Return [X, Y] of the center of cell containing provided text 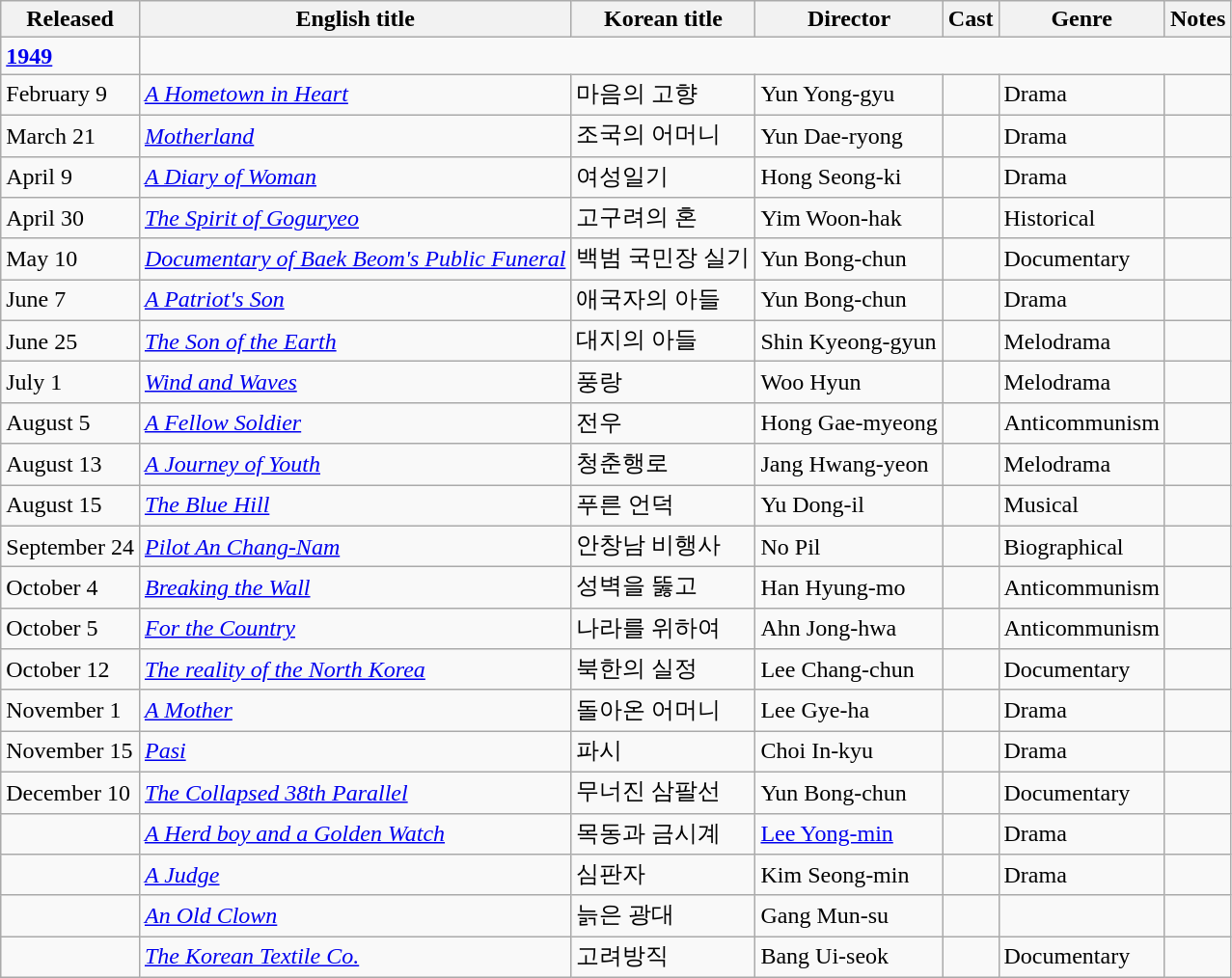
Bang Ui-seok [849, 957]
March 21 [70, 135]
The Korean Textile Co. [355, 957]
Lee Yong-min [849, 833]
Lee Chang-chun [849, 669]
April 9 [70, 177]
전우 [664, 422]
A Patriot's Son [355, 301]
Historical [1081, 218]
No Pil [849, 546]
파시 [664, 752]
Wind and Waves [355, 382]
November 1 [70, 710]
Musical [1081, 505]
심판자 [664, 876]
Kim Seong-min [849, 876]
백범 국민장 실기 [664, 258]
May 10 [70, 258]
Korean title [664, 19]
English title [355, 19]
풍랑 [664, 382]
청춘행로 [664, 465]
Gang Mun-su [849, 916]
안창남 비행사 [664, 546]
June 7 [70, 301]
성벽을 뚫고 [664, 588]
Yim Woon-hak [849, 218]
애국자의 아들 [664, 301]
October 12 [70, 669]
A Herd boy and a Golden Watch [355, 833]
April 30 [70, 218]
October 4 [70, 588]
December 10 [70, 793]
돌아온 어머니 [664, 710]
북한의 실정 [664, 669]
고려방직 [664, 957]
Woo Hyun [849, 382]
November 15 [70, 752]
The reality of the North Korea [355, 669]
Motherland [355, 135]
Hong Seong-ki [849, 177]
September 24 [70, 546]
대지의 아들 [664, 341]
늙은 광대 [664, 916]
Lee Gye-ha [849, 710]
The Spirit of Goguryeo [355, 218]
February 9 [70, 95]
Notes [1197, 19]
Yu Dong-il [849, 505]
The Son of the Earth [355, 341]
Pilot An Chang-Nam [355, 546]
1949 [70, 56]
Yun Yong-gyu [849, 95]
The Blue Hill [355, 505]
A Diary of Woman [355, 177]
Director [849, 19]
Choi In-kyu [849, 752]
Cast [971, 19]
August 5 [70, 422]
고구려의 혼 [664, 218]
A Judge [355, 876]
Biographical [1081, 546]
Han Hyung-mo [849, 588]
나라를 위하여 [664, 629]
June 25 [70, 341]
A Fellow Soldier [355, 422]
July 1 [70, 382]
Genre [1081, 19]
August 13 [70, 465]
Breaking the Wall [355, 588]
August 15 [70, 505]
Released [70, 19]
A Mother [355, 710]
For the Country [355, 629]
Hong Gae-myeong [849, 422]
Pasi [355, 752]
A Journey of Youth [355, 465]
Jang Hwang-yeon [849, 465]
마음의 고향 [664, 95]
Yun Dae-ryong [849, 135]
October 5 [70, 629]
The Collapsed 38th Parallel [355, 793]
A Hometown in Heart [355, 95]
목동과 금시계 [664, 833]
Shin Kyeong-gyun [849, 341]
푸른 언덕 [664, 505]
Documentary of Baek Beom's Public Funeral [355, 258]
Ahn Jong-hwa [849, 629]
여성일기 [664, 177]
조국의 어머니 [664, 135]
무너진 삼팔선 [664, 793]
An Old Clown [355, 916]
